Determine the (x, y) coordinate at the center of the cell enclosing the given text.  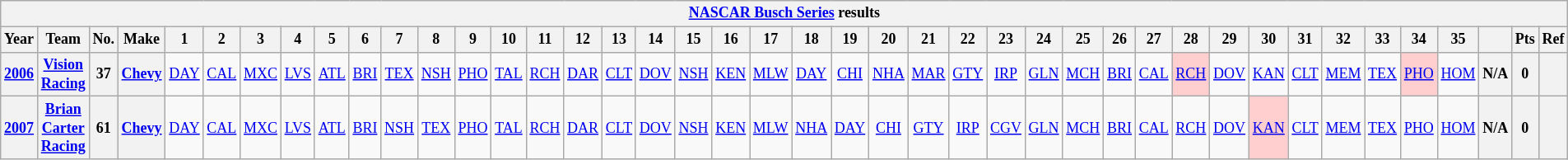
21 (928, 40)
31 (1305, 40)
18 (812, 40)
13 (619, 40)
20 (889, 40)
3 (261, 40)
32 (1343, 40)
CGV (1006, 128)
7 (400, 40)
Brian Carter Racing (63, 128)
Make (142, 40)
Year (20, 40)
Pts (1524, 40)
35 (1459, 40)
34 (1419, 40)
33 (1383, 40)
12 (583, 40)
MAR (928, 74)
No. (104, 40)
2007 (20, 128)
27 (1154, 40)
11 (545, 40)
14 (655, 40)
4 (298, 40)
30 (1268, 40)
19 (850, 40)
29 (1230, 40)
Team (63, 40)
15 (693, 40)
16 (731, 40)
26 (1119, 40)
2006 (20, 74)
8 (436, 40)
5 (332, 40)
NASCAR Busch Series results (784, 13)
28 (1191, 40)
10 (509, 40)
1 (184, 40)
61 (104, 128)
37 (104, 74)
Ref (1553, 40)
17 (770, 40)
25 (1083, 40)
22 (968, 40)
24 (1044, 40)
6 (365, 40)
9 (472, 40)
Vision Racing (63, 74)
2 (222, 40)
23 (1006, 40)
